Scan for the cell matching the given text and deliver its [X, Y] coordinate at center. 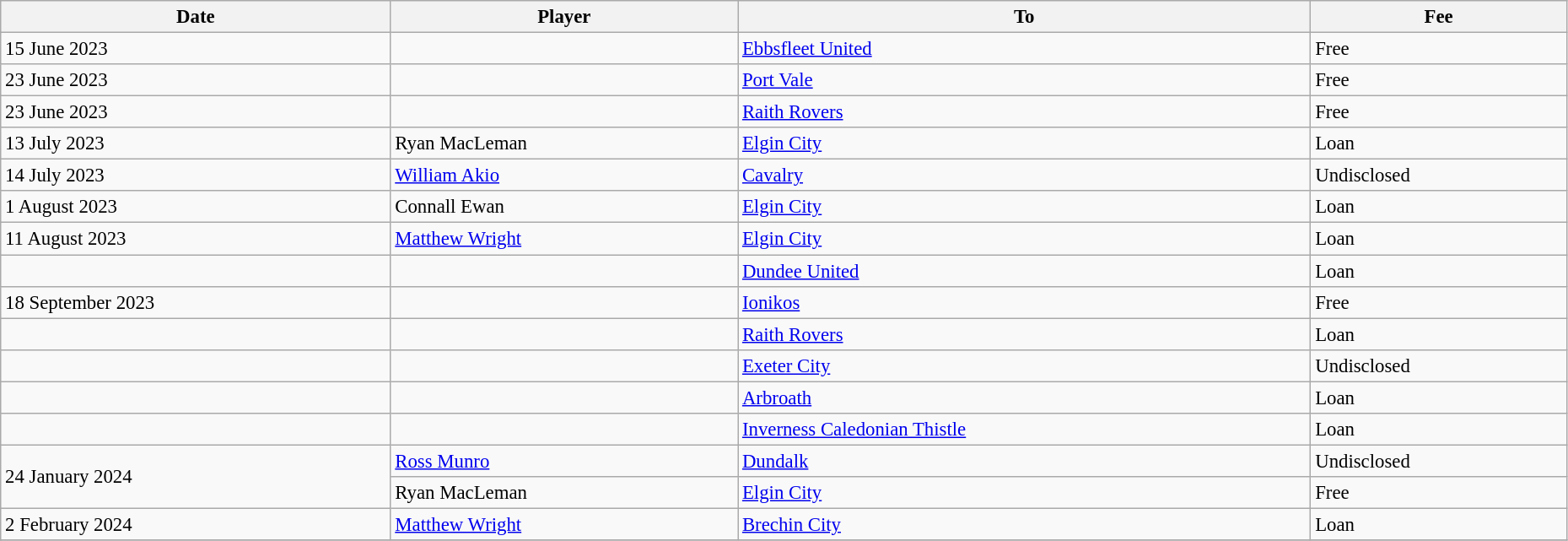
Connall Ewan [564, 207]
Port Vale [1024, 80]
Player [564, 17]
18 September 2023 [196, 302]
13 July 2023 [196, 143]
William Akio [564, 176]
11 August 2023 [196, 239]
Cavalry [1024, 176]
Exeter City [1024, 365]
Dundee United [1024, 271]
Fee [1439, 17]
Ionikos [1024, 302]
15 June 2023 [196, 49]
To [1024, 17]
Inverness Caledonian Thistle [1024, 430]
Ebbsfleet United [1024, 49]
24 January 2024 [196, 476]
2 February 2024 [196, 524]
Brechin City [1024, 524]
1 August 2023 [196, 207]
Dundalk [1024, 461]
Date [196, 17]
Ross Munro [564, 461]
Arbroath [1024, 398]
14 July 2023 [196, 176]
